For the text-containing cell, return its midpoint in [X, Y] coordinate format. 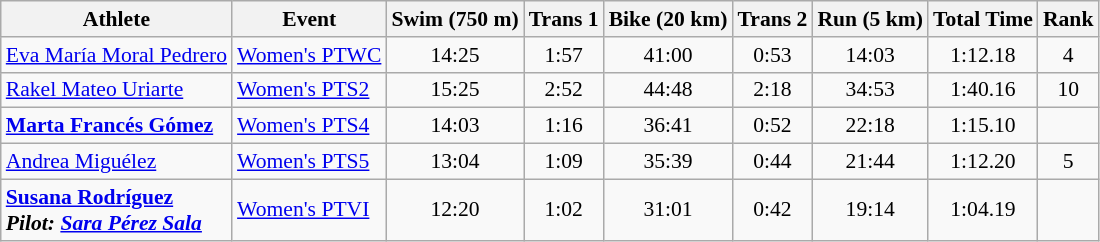
Swim (750 m) [454, 19]
Event [309, 19]
44:48 [668, 90]
35:39 [668, 162]
Athlete [116, 19]
2:52 [564, 90]
22:18 [870, 126]
Run (5 km) [870, 19]
1:16 [564, 126]
Women's PTVI [309, 210]
19:14 [870, 210]
1:04.19 [983, 210]
1:09 [564, 162]
Eva María Moral Pedrero [116, 55]
2:18 [772, 90]
31:01 [668, 210]
0:52 [772, 126]
1:40.16 [983, 90]
1:12.18 [983, 55]
Women's PTWC [309, 55]
Trans 2 [772, 19]
Women's PTS4 [309, 126]
Susana RodríguezPilot: Sara Pérez Sala [116, 210]
1:57 [564, 55]
34:53 [870, 90]
4 [1068, 55]
Total Time [983, 19]
Bike (20 km) [668, 19]
Andrea Miguélez [116, 162]
Women's PTS2 [309, 90]
Women's PTS5 [309, 162]
1:15.10 [983, 126]
Rank [1068, 19]
14:25 [454, 55]
0:44 [772, 162]
Rakel Mateo Uriarte [116, 90]
1:02 [564, 210]
36:41 [668, 126]
12:20 [454, 210]
15:25 [454, 90]
1:12.20 [983, 162]
13:04 [454, 162]
0:53 [772, 55]
0:42 [772, 210]
10 [1068, 90]
41:00 [668, 55]
5 [1068, 162]
21:44 [870, 162]
Trans 1 [564, 19]
Marta Francés Gómez [116, 126]
